Return [x, y] of the center of cell containing provided text 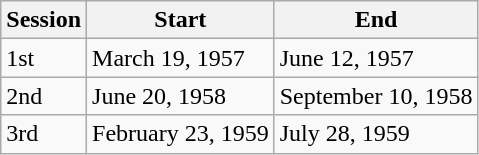
June 12, 1957 [376, 58]
July 28, 1959 [376, 134]
End [376, 20]
Start [181, 20]
February 23, 1959 [181, 134]
3rd [44, 134]
June 20, 1958 [181, 96]
Session [44, 20]
September 10, 1958 [376, 96]
March 19, 1957 [181, 58]
1st [44, 58]
2nd [44, 96]
